Scan for the cell matching the given text and deliver its (X, Y) coordinate at center. 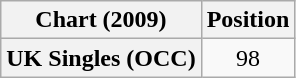
Position (248, 20)
UK Singles (OCC) (101, 58)
98 (248, 58)
Chart (2009) (101, 20)
